Extract the [x, y] coordinate from the center of the cell holding the provided text.  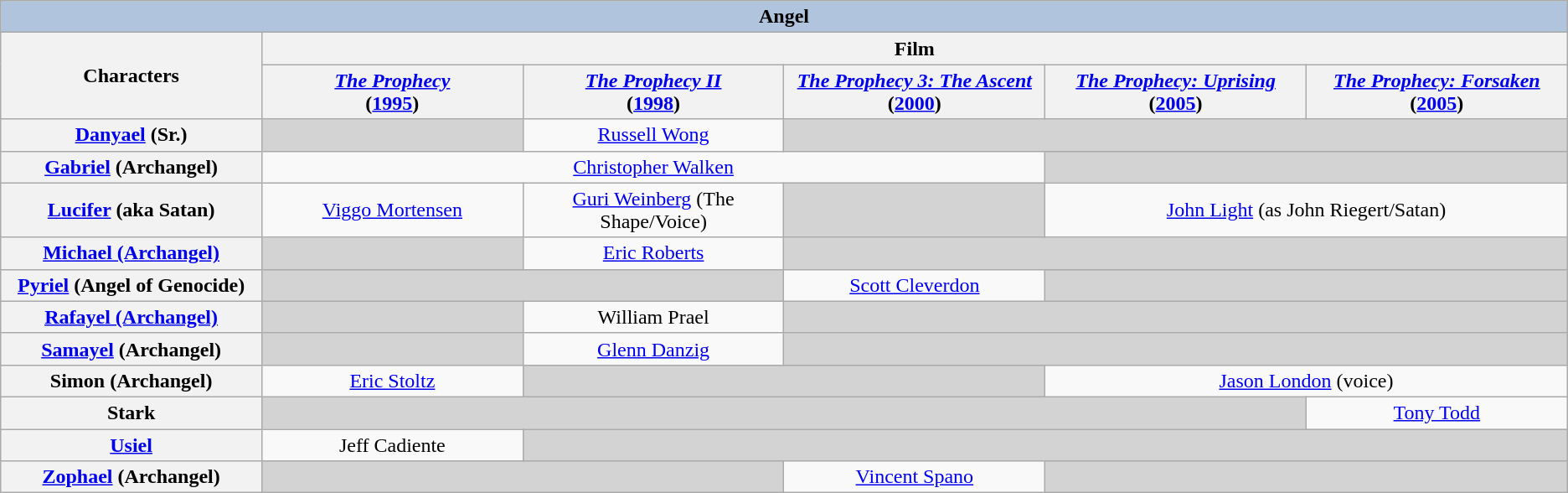
Tony Todd [1436, 413]
Glenn Danzig [653, 349]
The Prophecy: Forsaken(2005) [1436, 92]
Russell Wong [653, 135]
Gabriel (Archangel) [132, 167]
The Prophecy(1995) [392, 92]
Characters [132, 75]
Viggo Mortensen [392, 210]
Danyael (Sr.) [132, 135]
Film [915, 49]
Zophael (Archangel) [132, 477]
Pyriel (Angel of Genocide) [132, 285]
Angel [784, 17]
The Prophecy II(1998) [653, 92]
The Prophecy: Uprising(2005) [1176, 92]
Christopher Walken [653, 167]
Michael (Archangel) [132, 253]
John Light (as John Riegert/Satan) [1307, 210]
Samayel (Archangel) [132, 349]
Simon (Archangel) [132, 381]
Vincent Spano [915, 477]
William Prael [653, 317]
Eric Stoltz [392, 381]
Stark [132, 413]
Rafayel (Archangel) [132, 317]
Jason London (voice) [1307, 381]
Usiel [132, 445]
Lucifer (aka Satan) [132, 210]
Jeff Cadiente [392, 445]
Eric Roberts [653, 253]
Scott Cleverdon [915, 285]
The Prophecy 3: The Ascent(2000) [915, 92]
Guri Weinberg (The Shape/Voice) [653, 210]
